Search for the cell housing the specified text and yield its [X, Y] center coordinate. 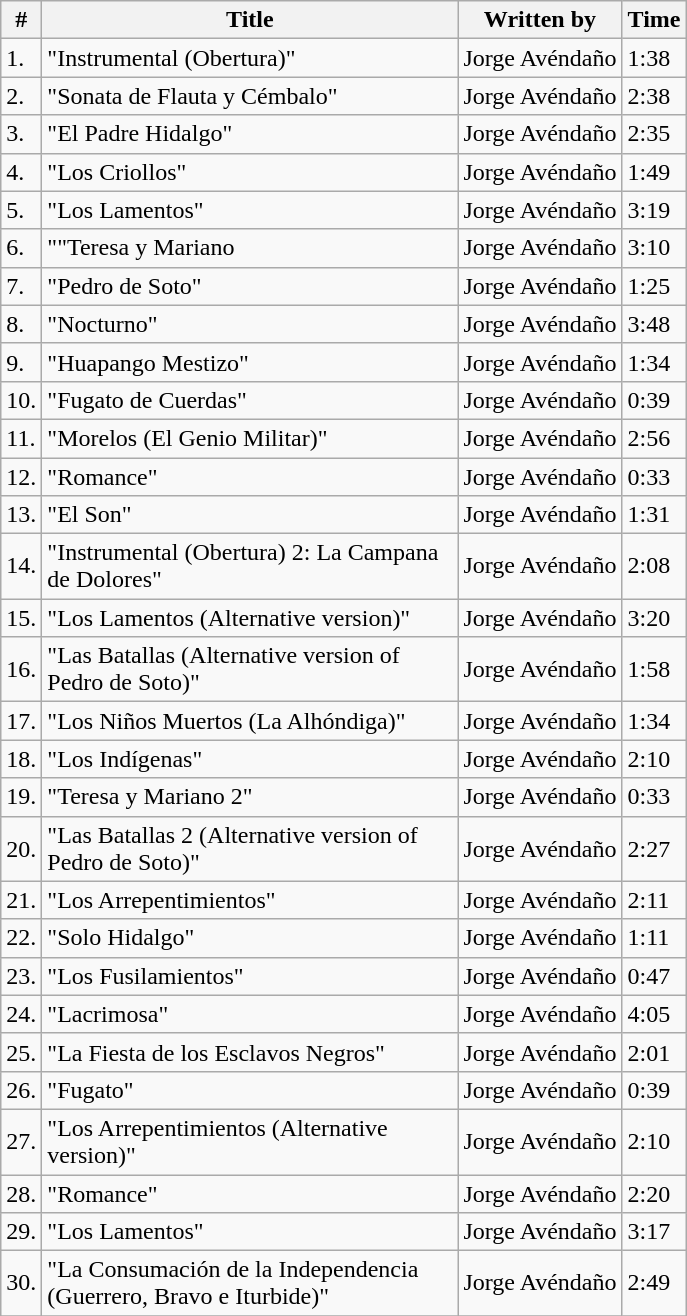
29. [22, 1232]
"El Padre Hidalgo" [250, 134]
2:35 [654, 134]
"Los Arrepentimientos (Alternative version)" [250, 1142]
"El Son" [250, 515]
9. [22, 362]
"Teresa y Mariano 2" [250, 797]
"Huapango Mestizo" [250, 362]
"Los Indígenas" [250, 759]
14. [22, 566]
28. [22, 1193]
26. [22, 1090]
30. [22, 1284]
5. [22, 210]
"Fugato" [250, 1090]
11. [22, 438]
2:11 [654, 900]
19. [22, 797]
16. [22, 670]
"Fugato de Cuerdas" [250, 400]
"Lacrimosa" [250, 1014]
"Instrumental (Obertura)" [250, 58]
3. [22, 134]
21. [22, 900]
"Pedro de Soto" [250, 286]
Title [250, 20]
7. [22, 286]
"Los Niños Muertos (La Alhóndiga)" [250, 721]
1:25 [654, 286]
12. [22, 477]
"Los Arrepentimientos" [250, 900]
3:48 [654, 324]
3:19 [654, 210]
"Los Criollos" [250, 172]
17. [22, 721]
20. [22, 848]
3:20 [654, 618]
15. [22, 618]
18. [22, 759]
0:47 [654, 976]
"Las Batallas 2 (Alternative version of Pedro de Soto)" [250, 848]
2:08 [654, 566]
22. [22, 938]
24. [22, 1014]
"Solo Hidalgo" [250, 938]
"Sonata de Flauta y Cémbalo" [250, 96]
""Teresa y Mariano [250, 248]
2:38 [654, 96]
"Instrumental (Obertura) 2: La Campana de Dolores" [250, 566]
2:56 [654, 438]
"Los Lamentos (Alternative version)" [250, 618]
Written by [540, 20]
"Los Fusilamientos" [250, 976]
2:20 [654, 1193]
"Nocturno" [250, 324]
"Morelos (El Genio Militar)" [250, 438]
1:49 [654, 172]
13. [22, 515]
2:27 [654, 848]
2:01 [654, 1052]
"Las Batallas (Alternative version of Pedro de Soto)" [250, 670]
25. [22, 1052]
4:05 [654, 1014]
6. [22, 248]
8. [22, 324]
# [22, 20]
2:49 [654, 1284]
3:17 [654, 1232]
1:31 [654, 515]
27. [22, 1142]
10. [22, 400]
23. [22, 976]
"La Consumación de la Independencia (Guerrero, Bravo e Iturbide)" [250, 1284]
1:11 [654, 938]
4. [22, 172]
1:38 [654, 58]
1. [22, 58]
"La Fiesta de los Esclavos Negros" [250, 1052]
2. [22, 96]
1:58 [654, 670]
3:10 [654, 248]
Time [654, 20]
